Pinpoint the cell where the given text exists, returning its [x, y] midpoint coordinate. 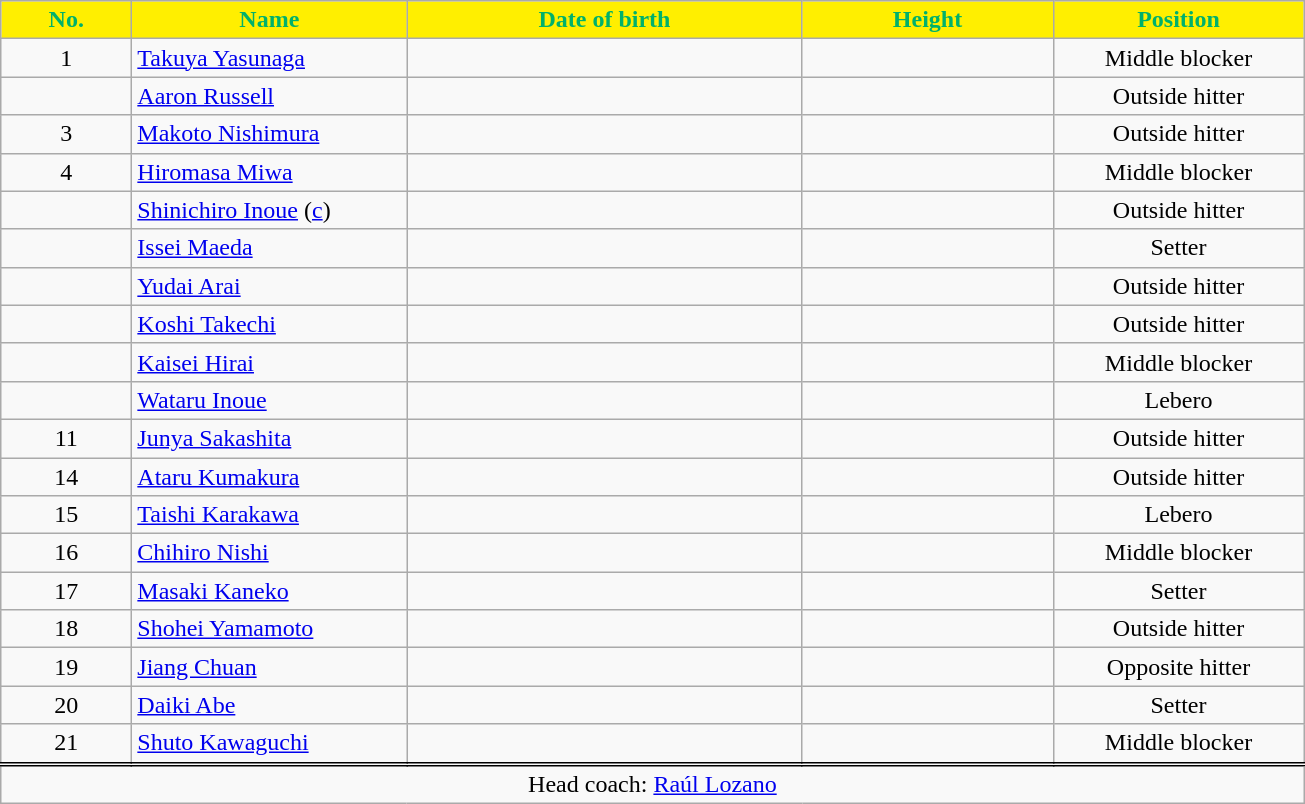
Head coach: Raúl Lozano [652, 784]
1 [66, 58]
No. [66, 20]
Name [270, 20]
Taishi Karakawa [270, 515]
Aaron Russell [270, 96]
Shinichiro Inoue (c) [270, 210]
16 [66, 553]
18 [66, 629]
Koshi Takechi [270, 324]
17 [66, 591]
Hiromasa Miwa [270, 172]
Shuto Kawaguchi [270, 744]
19 [66, 667]
21 [66, 744]
4 [66, 172]
Wataru Inoue [270, 400]
Masaki Kaneko [270, 591]
Issei Maeda [270, 248]
15 [66, 515]
Daiki Abe [270, 705]
Shohei Yamamoto [270, 629]
Date of birth [604, 20]
Yudai Arai [270, 286]
20 [66, 705]
14 [66, 477]
Makoto Nishimura [270, 134]
Chihiro Nishi [270, 553]
Ataru Kumakura [270, 477]
11 [66, 438]
Position [1178, 20]
Takuya Yasunaga [270, 58]
Height [928, 20]
3 [66, 134]
Kaisei Hirai [270, 362]
Junya Sakashita [270, 438]
Jiang Chuan [270, 667]
Opposite hitter [1178, 667]
